Provide the [x, y] coordinate of the cell's center where the given text is located.  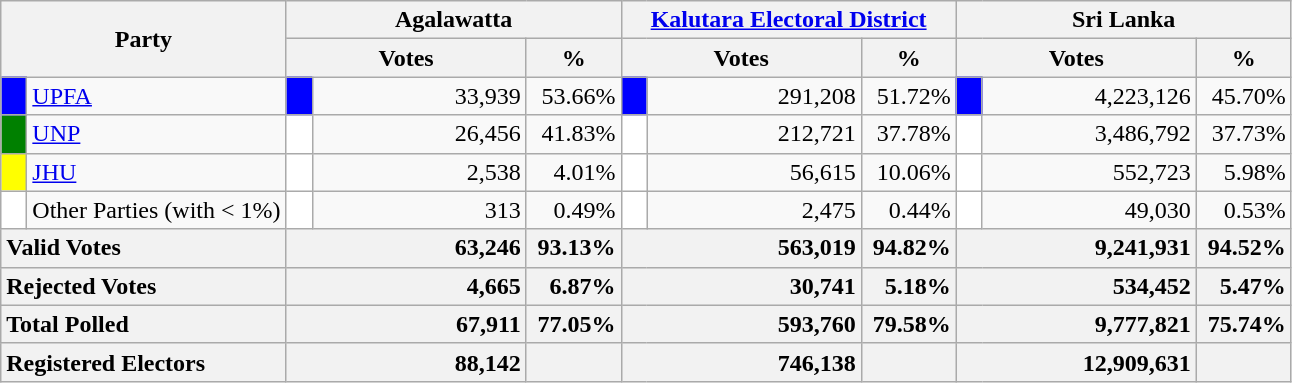
746,138 [741, 362]
77.05% [574, 324]
3,486,792 [1089, 134]
291,208 [754, 96]
5.98% [1244, 172]
313 [419, 210]
93.13% [574, 248]
41.83% [574, 134]
75.74% [1244, 324]
Registered Electors [144, 362]
Rejected Votes [144, 286]
63,246 [406, 248]
JHU [156, 172]
593,760 [741, 324]
4,665 [406, 286]
51.72% [908, 96]
79.58% [908, 324]
552,723 [1089, 172]
45.70% [1244, 96]
49,030 [1089, 210]
56,615 [754, 172]
4.01% [574, 172]
Other Parties (with < 1%) [156, 210]
2,475 [754, 210]
94.52% [1244, 248]
563,019 [741, 248]
4,223,126 [1089, 96]
Kalutara Electoral District [788, 20]
30,741 [741, 286]
Party [144, 39]
UNP [156, 134]
10.06% [908, 172]
Agalawatta [454, 20]
67,911 [406, 324]
2,538 [419, 172]
9,777,821 [1076, 324]
0.49% [574, 210]
Valid Votes [144, 248]
0.44% [908, 210]
Total Polled [144, 324]
88,142 [406, 362]
37.78% [908, 134]
26,456 [419, 134]
Sri Lanka [1124, 20]
12,909,631 [1076, 362]
0.53% [1244, 210]
9,241,931 [1076, 248]
534,452 [1076, 286]
212,721 [754, 134]
53.66% [574, 96]
UPFA [156, 96]
37.73% [1244, 134]
5.47% [1244, 286]
33,939 [419, 96]
5.18% [908, 286]
94.82% [908, 248]
6.87% [574, 286]
